Extract the [x, y] coordinate from the center of the cell holding the provided text.  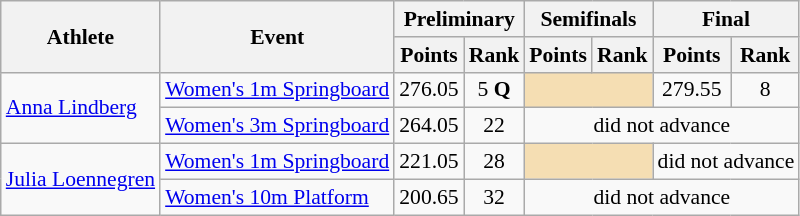
221.05 [428, 162]
Preliminary [459, 19]
Event [277, 36]
279.55 [692, 90]
264.05 [428, 126]
Women's 10m Platform [277, 197]
Semifinals [588, 19]
28 [494, 162]
Final [726, 19]
Athlete [80, 36]
22 [494, 126]
200.65 [428, 197]
Women's 3m Springboard [277, 126]
8 [765, 90]
5 Q [494, 90]
32 [494, 197]
276.05 [428, 90]
Julia Loennegren [80, 180]
Anna Lindberg [80, 108]
